Identify which cell holds the provided text, then report its [X, Y] central coordinate. 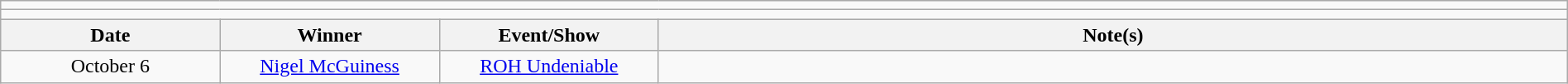
October 6 [111, 67]
Nigel McGuiness [329, 67]
Note(s) [1113, 35]
ROH Undeniable [549, 67]
Event/Show [549, 35]
Winner [329, 35]
Date [111, 35]
